Capture the cell that displays the provided text and extract its [x, y] central coordinate. 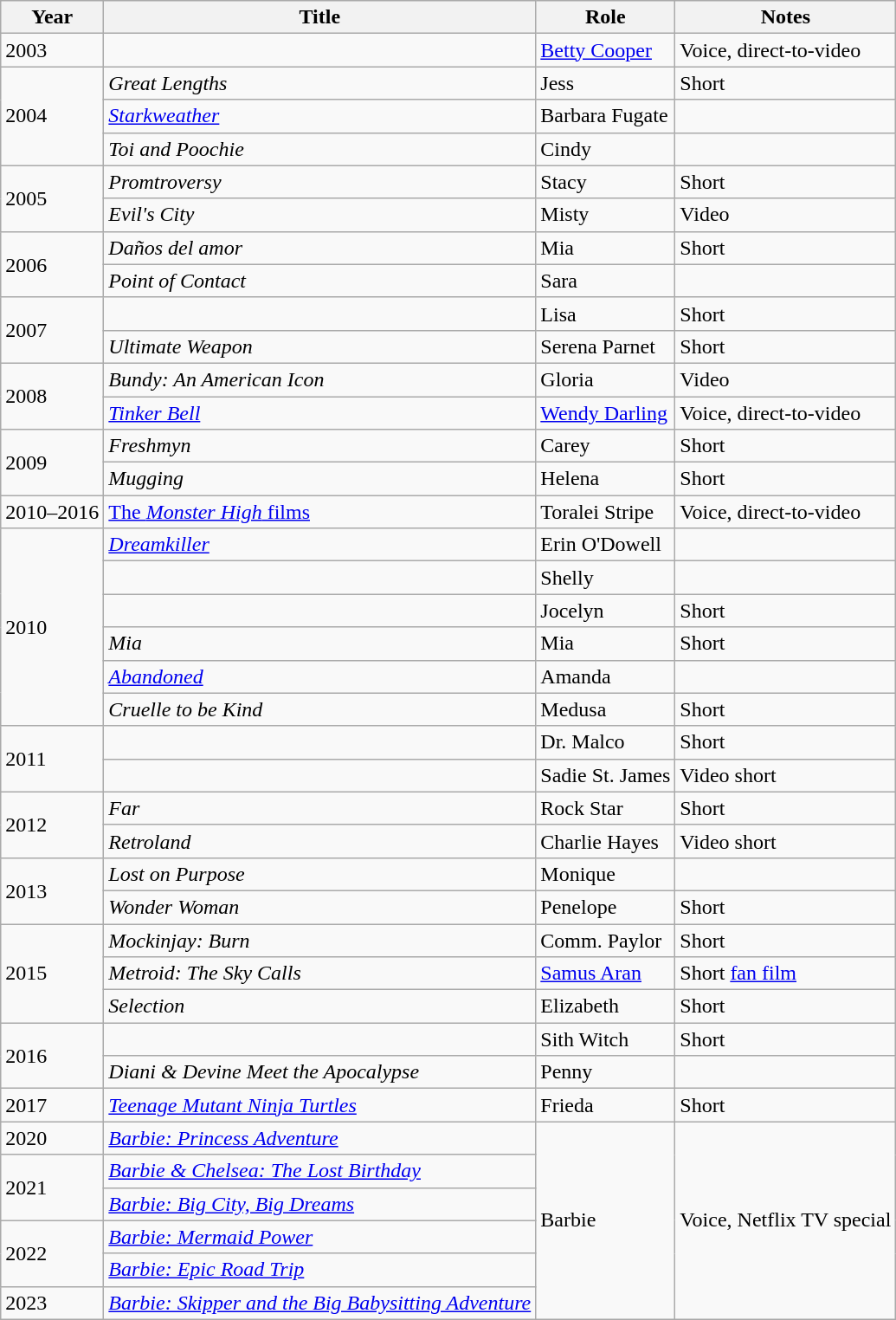
2007 [52, 330]
The Monster High films [320, 512]
Carey [606, 446]
Promtroversy [320, 182]
Abandoned [320, 676]
Mugging [320, 479]
Elizabeth [606, 1006]
Sadie St. James [606, 775]
Barbie: Skipper and the Big Babysitting Adventure [320, 1303]
Notes [786, 17]
Helena [606, 479]
Lost on Purpose [320, 874]
Gloria [606, 379]
Monique [606, 874]
Frieda [606, 1105]
Barbie & Chelsea: The Lost Birthday [320, 1171]
Jocelyn [606, 611]
Far [320, 808]
Starkweather [320, 116]
Daños del amor [320, 248]
2004 [52, 116]
Comm. Paylor [606, 940]
Jess [606, 83]
Dr. Malco [606, 742]
2021 [52, 1187]
Toralei Stripe [606, 512]
2022 [52, 1253]
Amanda [606, 676]
Mockinjay: Burn [320, 940]
2017 [52, 1105]
Point of Contact [320, 281]
2012 [52, 825]
Toi and Poochie [320, 149]
Serena Parnet [606, 346]
2010 [52, 627]
Freshmyn [320, 446]
Selection [320, 1006]
Dreamkiller [320, 545]
Lisa [606, 314]
Barbara Fugate [606, 116]
2006 [52, 264]
Samus Aran [606, 974]
Barbie: Princess Adventure [320, 1138]
Bundy: An American Icon [320, 379]
Wonder Woman [320, 907]
Short fan film [786, 974]
2005 [52, 198]
Stacy [606, 182]
Cruelle to be Kind [320, 709]
2020 [52, 1138]
Retroland [320, 841]
Metroid: The Sky Calls [320, 974]
Penny [606, 1072]
Teenage Mutant Ninja Turtles [320, 1105]
2010–2016 [52, 512]
2009 [52, 463]
Shelly [606, 578]
Role [606, 17]
Voice, Netflix TV special [786, 1220]
Tinker Bell [320, 413]
Betty Cooper [606, 50]
Penelope [606, 907]
2023 [52, 1303]
Ultimate Weapon [320, 346]
Sith Witch [606, 1039]
2015 [52, 973]
2016 [52, 1056]
Cindy [606, 149]
2011 [52, 759]
Barbie [606, 1220]
2013 [52, 890]
Barbie: Mermaid Power [320, 1237]
Evil's City [320, 215]
2008 [52, 396]
Barbie: Epic Road Trip [320, 1270]
Year [52, 17]
Rock Star [606, 808]
Misty [606, 215]
Great Lengths [320, 83]
Title [320, 17]
Charlie Hayes [606, 841]
Medusa [606, 709]
Sara [606, 281]
Barbie: Big City, Big Dreams [320, 1204]
Wendy Darling [606, 413]
2003 [52, 50]
Diani & Devine Meet the Apocalypse [320, 1072]
Erin O'Dowell [606, 545]
